Search for the cell housing the specified text and yield its (x, y) center coordinate. 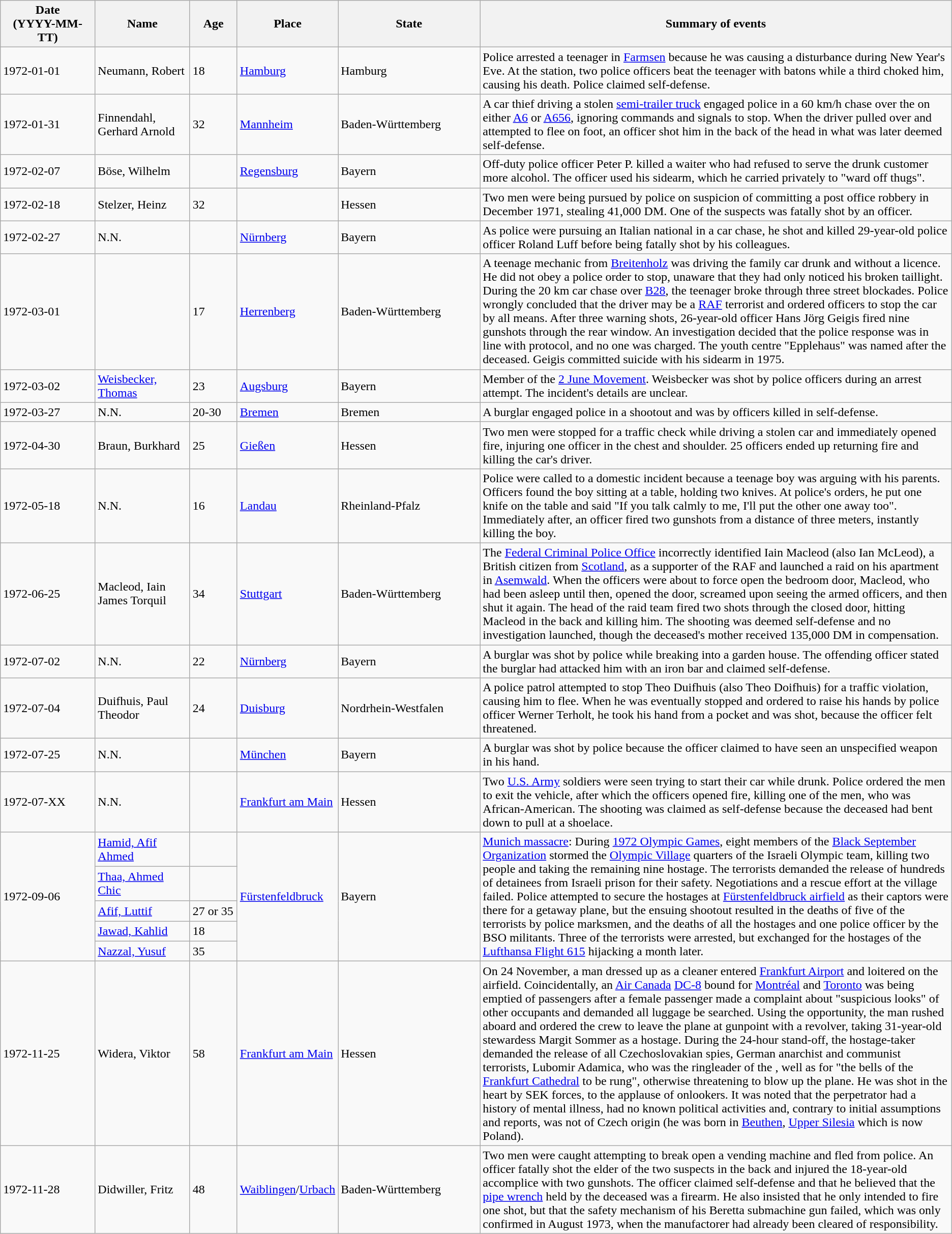
Regensburg (287, 171)
Augsburg (287, 386)
48 (214, 1189)
Finnendahl, Gerhard Arnold (142, 124)
Stelzer, Heinz (142, 204)
20-30 (214, 412)
Rheinland-Pfalz (409, 506)
Age (214, 24)
1972-11-28 (48, 1189)
Member of the 2 June Movement. Weisbecker was shot by police officers during an arrest attempt. The incident's details are unclear. (716, 386)
1972-02-27 (48, 237)
Stuttgart (287, 594)
1972-03-01 (48, 311)
25 (214, 445)
34 (214, 594)
Mannheim (287, 124)
1972-09-06 (48, 897)
1972-03-02 (48, 386)
Nazzal, Yusuf (142, 951)
Hamid, Afif Ahmed (142, 849)
1972-04-30 (48, 445)
State (409, 24)
Braun, Burkhard (142, 445)
Didwiller, Fritz (142, 1189)
1972-02-18 (48, 204)
Böse, Wilhelm (142, 171)
Waiblingen/Urbach (287, 1189)
27 or 35 (214, 911)
1972-01-01 (48, 71)
Summary of events (716, 24)
Jawad, Kahlid (142, 931)
Place (287, 24)
Name (142, 24)
1972-02-07 (48, 171)
Widera, Viktor (142, 1053)
Duisburg (287, 708)
Herrenberg (287, 311)
1972-03-27 (48, 412)
1972-07-04 (48, 708)
Macleod, Iain James Torquil (142, 594)
23 (214, 386)
22 (214, 661)
17 (214, 311)
Neumann, Robert (142, 71)
16 (214, 506)
58 (214, 1053)
Date(YYYY-MM-TT) (48, 24)
Weisbecker, Thomas (142, 386)
1972-07-02 (48, 661)
A burglar was shot by police because the officer claimed to have seen an unspecified weapon in his hand. (716, 755)
A burglar engaged police in a shootout and was by officers killed in self-defense. (716, 412)
1972-07-25 (48, 755)
Thaa, Ahmed Chic (142, 884)
Duifhuis, Paul Theodor (142, 708)
Afif, Luttif (142, 911)
Landau (287, 506)
München (287, 755)
Fürstenfeldbruck (287, 897)
1972-06-25 (48, 594)
1972-01-31 (48, 124)
1972-05-18 (48, 506)
35 (214, 951)
Gießen (287, 445)
1972-07-XX (48, 802)
1972-11-25 (48, 1053)
Nordrhein-Westfalen (409, 708)
24 (214, 708)
